Return [X, Y] of the center of cell containing provided text 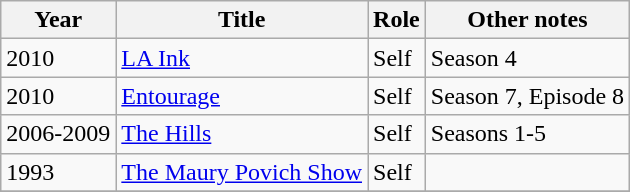
Seasons 1-5 [527, 134]
Other notes [527, 20]
2006-2009 [58, 134]
Season 4 [527, 58]
Title [242, 20]
1993 [58, 172]
The Maury Povich Show [242, 172]
Season 7, Episode 8 [527, 96]
Year [58, 20]
The Hills [242, 134]
Entourage [242, 96]
LA Ink [242, 58]
Role [397, 20]
